Provide the (X, Y) coordinate of the cell's center where the given text is located.  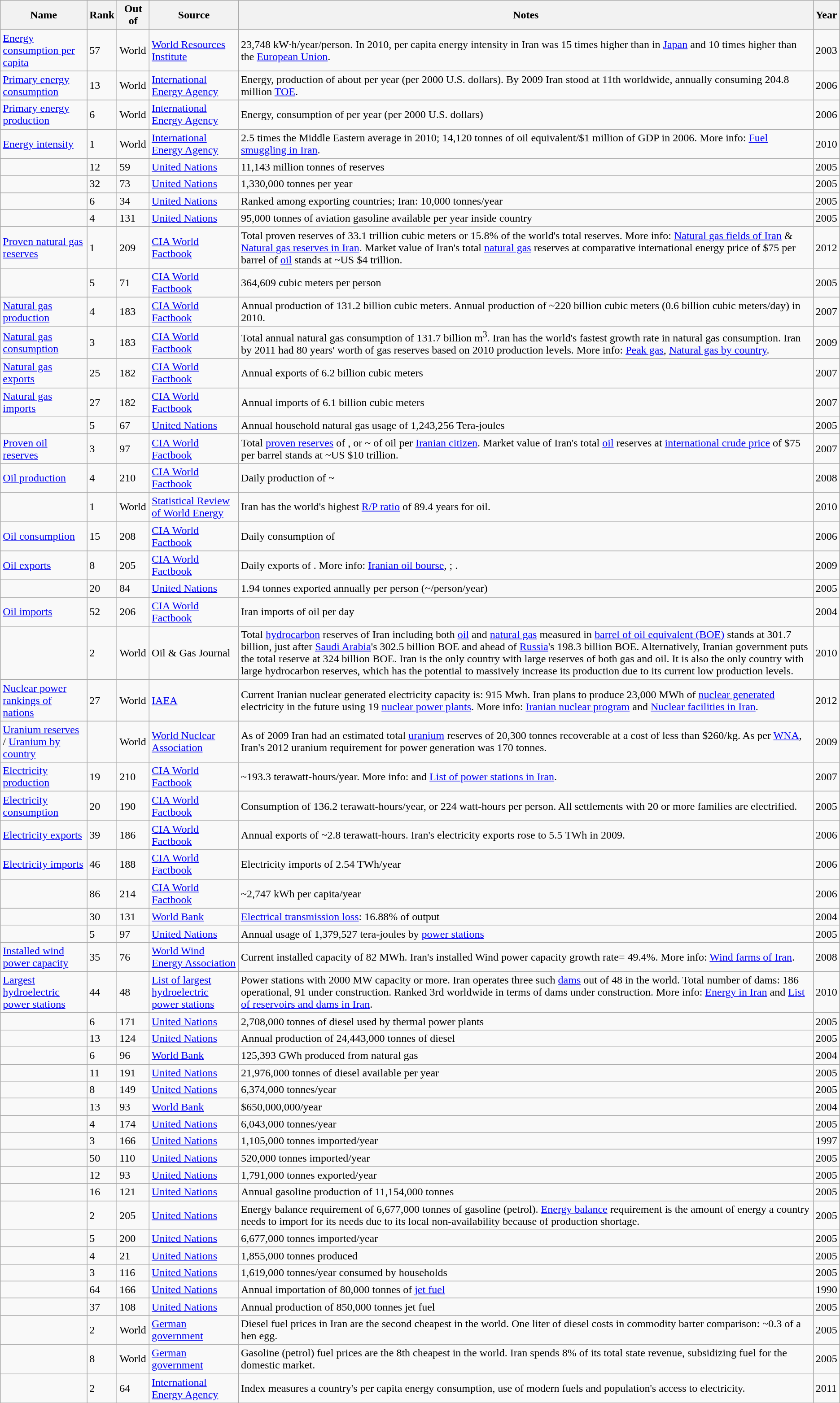
Nuclear power rankings of nations (44, 700)
124 (133, 1038)
Energy, production of about per year (per 2000 U.S. dollars). By 2009 Iran stood at 11th worldwide, annually consuming 204.8 million TOE. (526, 85)
Oil exports (44, 565)
171 (133, 1021)
57 (102, 50)
Iran has the world's highest R/P ratio of 89.4 years for oil. (526, 507)
214 (133, 894)
2003 (827, 50)
Annual production of 850,000 tonnes jet fuel (526, 1307)
50 (102, 1158)
Iran imports of oil per day (526, 612)
11,143 million tonnes of reserves (526, 167)
Annual exports of 6.2 billion cubic meters (526, 373)
191 (133, 1073)
23,748 kW·h/year/person. In 2010, per capita energy intensity in Iran was 15 times higher than in Japan and 10 times higher than the European Union. (526, 50)
149 (133, 1090)
108 (133, 1307)
16 (102, 1192)
1997 (827, 1141)
Electricity production (44, 777)
30 (102, 917)
6,043,000 tonnes/year (526, 1124)
Proven natural gas reserves (44, 247)
209 (133, 247)
190 (133, 806)
Daily production of ~ (526, 477)
71 (133, 283)
35 (102, 957)
Notes (526, 15)
Source (194, 15)
174 (133, 1124)
Electrical transmission loss: 16.88% of output (526, 917)
Energy intensity (44, 144)
73 (133, 184)
Oil imports (44, 612)
Electricity imports of 2.54 TWh/year (526, 864)
$650,000,000/year (526, 1107)
206 (133, 612)
6,677,000 tonnes imported/year (526, 1238)
116 (133, 1272)
Uranium reserves / Uranium by country (44, 742)
Natural gas imports (44, 402)
1.94 tonnes exported annually per person (~/person/year) (526, 589)
32 (102, 184)
Annual exports of ~2.8 terawatt-hours. Iran's electricity exports rose to 5.5 TWh in 2009. (526, 835)
Daily exports of . More info: Iranian oil bourse, ; . (526, 565)
67 (133, 425)
Annual imports of 6.1 billion cubic meters (526, 402)
Current installed capacity of 82 MWh. Iran's installed Wind power capacity growth rate= 49.4%. More info: Wind farms of Iran. (526, 957)
76 (133, 957)
95,000 tonnes of aviation gasoline available per year inside country (526, 218)
15 (102, 536)
208 (133, 536)
Statistical Review of World Energy (194, 507)
110 (133, 1158)
1,619,000 tonnes/year consumed by households (526, 1272)
Primary energy production (44, 115)
59 (133, 167)
44 (102, 992)
Out of (133, 15)
Proven oil reserves (44, 449)
84 (133, 589)
46 (102, 864)
Gasoline (petrol) fuel prices are the 8th cheapest in the world. Iran spends 8% of its total state revenue, subsidizing fuel for the domestic market. (526, 1359)
1990 (827, 1289)
Daily consumption of (526, 536)
Primary energy consumption (44, 85)
200 (133, 1238)
IAEA (194, 700)
Electricity exports (44, 835)
Annual production of 131.2 billion cubic meters. Annual production of ~220 billion cubic meters (0.6 billion cubic meters/day) in 2010. (526, 311)
96 (133, 1056)
Natural gas exports (44, 373)
Energy, consumption of per year (per 2000 U.S. dollars) (526, 115)
Diesel fuel prices in Iran are the second cheapest in the world. One liter of diesel costs in commodity barter comparison: ~0.3 of a hen egg. (526, 1330)
364,609 cubic meters per person (526, 283)
Annual production of 24,443,000 tonnes of diesel (526, 1038)
Installed wind power capacity (44, 957)
2.5 times the Middle Eastern average in 2010; 14,120 tonnes of oil equivalent/$1 million of GDP in 2006. More info: Fuel smuggling in Iran. (526, 144)
1,791,000 tonnes exported/year (526, 1175)
Rank (102, 15)
World Wind Energy Association (194, 957)
Index measures a country's per capita energy consumption, use of modern fuels and population's access to electricity. (526, 1388)
6,374,000 tonnes/year (526, 1090)
Year (827, 15)
Ranked among exporting countries; Iran: 10,000 tonnes/year (526, 201)
34 (133, 201)
Oil consumption (44, 536)
Annual importation of 80,000 tonnes of jet fuel (526, 1289)
2011 (827, 1388)
Oil & Gas Journal (194, 653)
25 (102, 373)
Largest hydroelectric power stations (44, 992)
52 (102, 612)
World Nuclear Association (194, 742)
1,105,000 tonnes imported/year (526, 1141)
Energy consumption per capita (44, 50)
1,330,000 tonnes per year (526, 184)
121 (133, 1192)
37 (102, 1307)
Oil production (44, 477)
186 (133, 835)
Electricity imports (44, 864)
List of largest hydroelectric power stations (194, 992)
86 (102, 894)
Natural gas production (44, 311)
Annual gasoline production of 11,154,000 tonnes (526, 1192)
188 (133, 864)
Name (44, 15)
125,393 GWh produced from natural gas (526, 1056)
Annual household natural gas usage of 1,243,256 Tera-joules (526, 425)
520,000 tonnes imported/year (526, 1158)
21 (133, 1255)
19 (102, 777)
2,708,000 tonnes of diesel used by thermal power plants (526, 1021)
39 (102, 835)
Consumption of 136.2 terawatt-hours/year, or 224 watt-hours per person. All settlements with 20 or more families are electrified. (526, 806)
Electricity consumption (44, 806)
~193.3 terawatt-hours/year. More info: and List of power stations in Iran. (526, 777)
11 (102, 1073)
Annual usage of 1,379,527 tera-joules by power stations (526, 934)
~2,747 kWh per capita/year (526, 894)
World Resources Institute (194, 50)
48 (133, 992)
Natural gas consumption (44, 343)
21,976,000 tonnes of diesel available per year (526, 1073)
1,855,000 tonnes produced (526, 1255)
